Search for the cell housing the specified text and yield its (x, y) center coordinate. 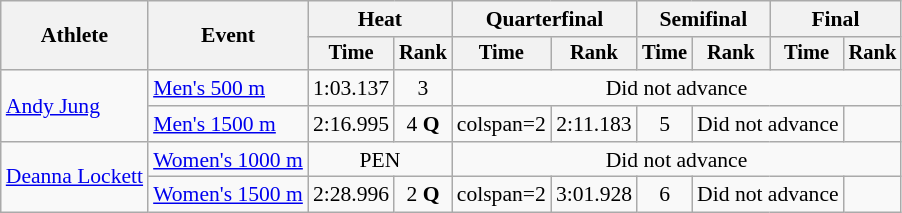
Quarterfinal (544, 19)
2:11.183 (594, 124)
Andy Jung (74, 106)
4 Q (423, 124)
Women's 1500 m (228, 195)
1:03.137 (351, 88)
Women's 1000 m (228, 160)
Semifinal (703, 19)
2:28.996 (351, 195)
Men's 500 m (228, 88)
6 (664, 195)
3:01.928 (594, 195)
Athlete (74, 36)
2:16.995 (351, 124)
Deanna Lockett (74, 178)
Men's 1500 m (228, 124)
5 (664, 124)
3 (423, 88)
Final (836, 19)
Heat (380, 19)
PEN (380, 160)
Event (228, 36)
2 Q (423, 195)
